Extract the [x, y] coordinate from the center of the cell holding the provided text.  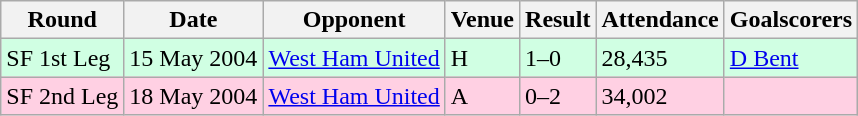
SF 1st Leg [62, 58]
Date [194, 20]
15 May 2004 [194, 58]
Attendance [660, 20]
34,002 [660, 96]
Opponent [354, 20]
Goalscorers [790, 20]
A [482, 96]
D Bent [790, 58]
Result [558, 20]
1–0 [558, 58]
H [482, 58]
Venue [482, 20]
28,435 [660, 58]
0–2 [558, 96]
Round [62, 20]
SF 2nd Leg [62, 96]
18 May 2004 [194, 96]
